Determine the (X, Y) coordinate at the center of the cell enclosing the given text.  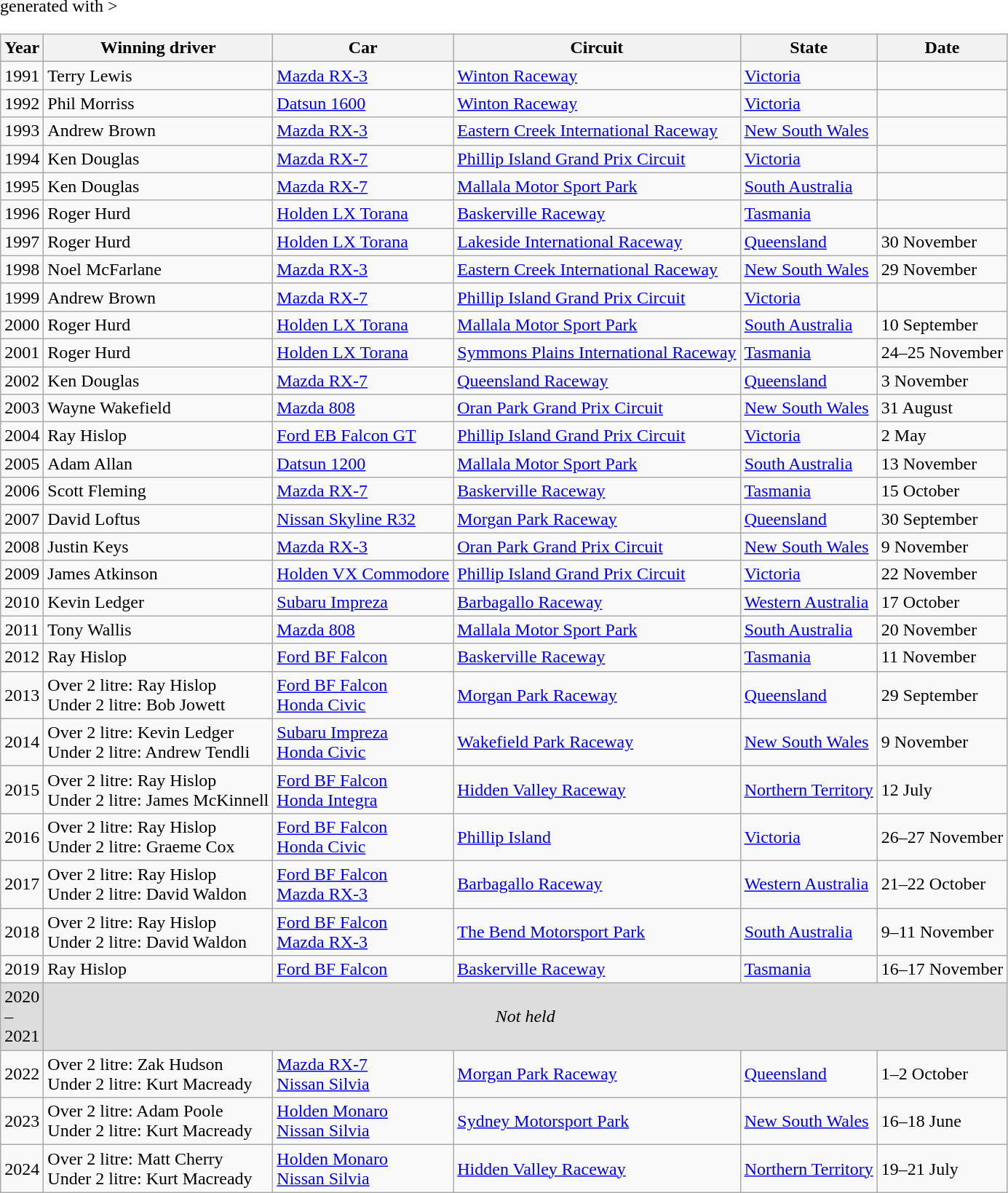
Noel McFarlane (159, 269)
Subaru Impreza Honda Civic (363, 742)
State (809, 48)
2 May (942, 436)
21–22 October (942, 884)
Winning driver (159, 48)
3 November (942, 381)
2016 (22, 837)
2005 (22, 464)
1996 (22, 214)
29 September (942, 694)
16–18 June (942, 1121)
Symmons Plains International Raceway (597, 352)
2012 (22, 657)
19–21 July (942, 1169)
2019 (22, 970)
Wayne Wakefield (159, 408)
29 November (942, 269)
Scott Fleming (159, 491)
1999 (22, 297)
Over 2 litre: Zak Hudson Under 2 litre: Kurt Macready (159, 1074)
Datsun 1600 (363, 103)
Terry Lewis (159, 76)
Over 2 litre: Ray Hislop Under 2 litre: Graeme Cox (159, 837)
Justin Keys (159, 547)
James Atkinson (159, 574)
11 November (942, 657)
Subaru Impreza (363, 602)
Kevin Ledger (159, 602)
2024 (22, 1169)
13 November (942, 464)
2022 (22, 1074)
Nissan Skyline R32 (363, 519)
12 July (942, 789)
Over 2 litre: Matt Cherry Under 2 litre: Kurt Macready (159, 1169)
1–2 October (942, 1074)
Over 2 litre: Ray Hislop Under 2 litre: James McKinnell (159, 789)
2010 (22, 602)
2014 (22, 742)
Sydney Motorsport Park (597, 1121)
Datsun 1200 (363, 464)
Phillip Island (597, 837)
2018 (22, 932)
Holden VX Commodore (363, 574)
Date (942, 48)
26–27 November (942, 837)
1997 (22, 242)
20 November (942, 630)
2008 (22, 547)
2007 (22, 519)
1991 (22, 76)
30 November (942, 242)
2009 (22, 574)
Over 2 litre: Ray Hislop Under 2 litre: Bob Jowett (159, 694)
Adam Allan (159, 464)
The Bend Motorsport Park (597, 932)
Circuit (597, 48)
2003 (22, 408)
2006 (22, 491)
22 November (942, 574)
1994 (22, 159)
Ford BF Falcon Honda Integra (363, 789)
24–25 November (942, 352)
Mazda RX-7 Nissan Silvia (363, 1074)
2020–2021 (22, 1017)
15 October (942, 491)
Phil Morriss (159, 103)
Car (363, 48)
1998 (22, 269)
9–11 November (942, 932)
Wakefield Park Raceway (597, 742)
10 September (942, 325)
2001 (22, 352)
2011 (22, 630)
Over 2 litre: Kevin Ledger Under 2 litre: Andrew Tendli (159, 742)
Over 2 litre: Adam Poole Under 2 litre: Kurt Macready (159, 1121)
17 October (942, 602)
David Loftus (159, 519)
Queensland Raceway (597, 381)
Year (22, 48)
1993 (22, 131)
2023 (22, 1121)
Not held (525, 1017)
2002 (22, 381)
Lakeside International Raceway (597, 242)
1992 (22, 103)
30 September (942, 519)
2000 (22, 325)
2013 (22, 694)
2004 (22, 436)
16–17 November (942, 970)
Tony Wallis (159, 630)
2015 (22, 789)
31 August (942, 408)
1995 (22, 186)
Ford EB Falcon GT (363, 436)
2017 (22, 884)
